Output the [X, Y] coordinate of the center of the cell containing the given text.  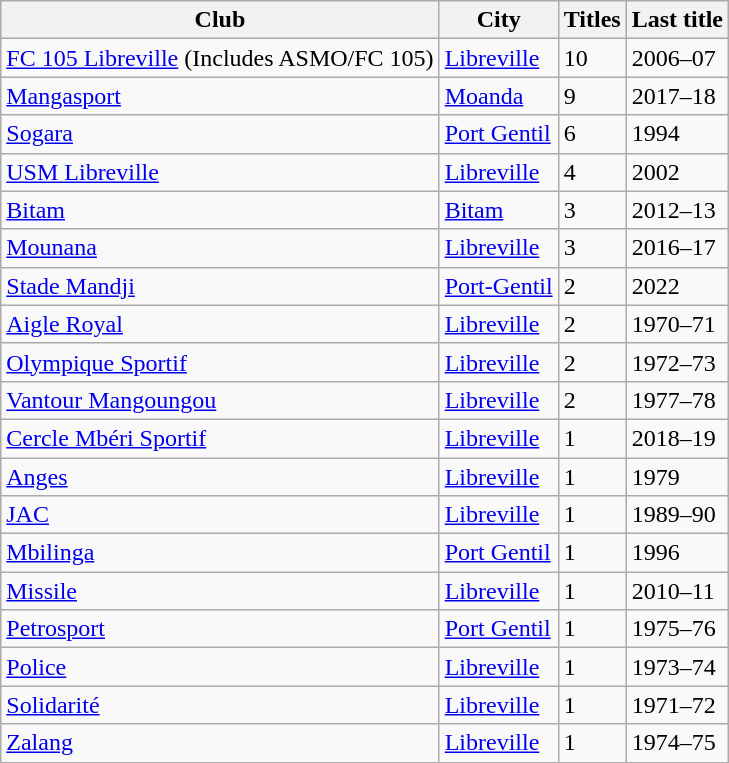
Anges [220, 477]
2017–18 [677, 96]
Olympique Sportif [220, 362]
Mbilinga [220, 553]
2010–11 [677, 591]
Stade Mandji [220, 286]
Aigle Royal [220, 324]
USM Libreville [220, 172]
1971–72 [677, 705]
1996 [677, 553]
1979 [677, 477]
JAC [220, 515]
1970–71 [677, 324]
2006–07 [677, 58]
1972–73 [677, 362]
2012–13 [677, 210]
Missile [220, 591]
FC 105 Libreville (Includes ASMO/FC 105) [220, 58]
Solidarité [220, 705]
1975–76 [677, 629]
1973–74 [677, 667]
1977–78 [677, 400]
Last title [677, 20]
Club [220, 20]
Port-Gentil [498, 286]
Cercle Mbéri Sportif [220, 438]
Sogara [220, 134]
Police [220, 667]
Zalang [220, 743]
Vantour Mangoungou [220, 400]
1974–75 [677, 743]
Mangasport [220, 96]
Titles [592, 20]
City [498, 20]
2018–19 [677, 438]
1994 [677, 134]
Petrosport [220, 629]
6 [592, 134]
Moanda [498, 96]
2016–17 [677, 248]
2022 [677, 286]
1989–90 [677, 515]
10 [592, 58]
9 [592, 96]
Mounana [220, 248]
2002 [677, 172]
4 [592, 172]
